Return (X, Y) of the center of cell containing provided text 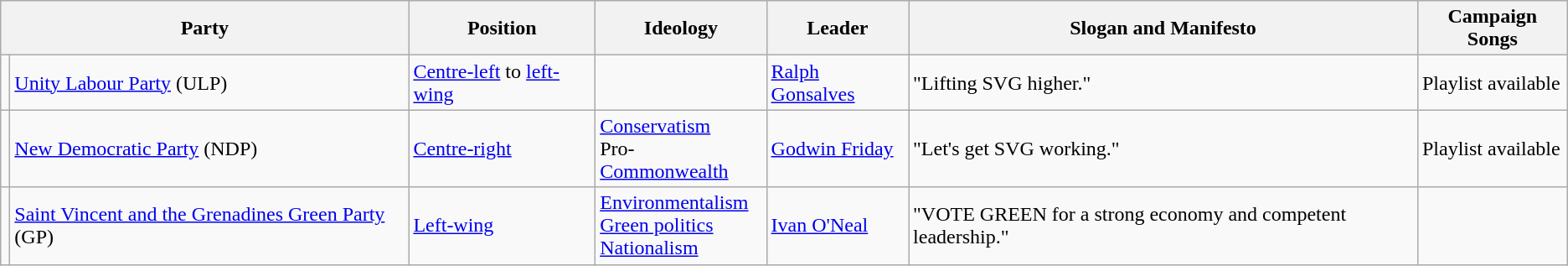
Ralph Gonsalves (838, 82)
Ideology (681, 29)
ConservatismPro-Commonwealth (681, 149)
Unity Labour Party (ULP) (209, 82)
Godwin Friday (838, 149)
EnvironmentalismGreen politicsNationalism (681, 226)
Slogan and Manifesto (1163, 29)
"Lifting SVG higher." (1163, 82)
Leader (838, 29)
New Democratic Party (NDP) (209, 149)
Centre-right (503, 149)
Ivan O'Neal (838, 226)
Campaign Songs (1493, 29)
Saint Vincent and the Grenadines Green Party (GP) (209, 226)
Party (204, 29)
Position (503, 29)
"VOTE GREEN for a strong economy and competent leadership." (1163, 226)
Left-wing (503, 226)
"Let's get SVG working." (1163, 149)
Centre-left to left-wing (503, 82)
